Locate the cell with the specified text and output its [X, Y] center coordinate. 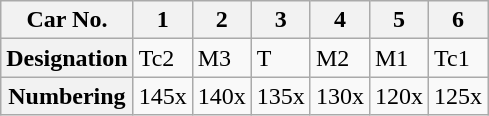
2 [222, 20]
M3 [222, 58]
T [280, 58]
3 [280, 20]
125x [458, 96]
Numbering [67, 96]
120x [398, 96]
Designation [67, 58]
130x [340, 96]
Tc1 [458, 58]
Car No. [67, 20]
1 [162, 20]
145x [162, 96]
M1 [398, 58]
4 [340, 20]
M2 [340, 58]
6 [458, 20]
5 [398, 20]
140x [222, 96]
Tc2 [162, 58]
135x [280, 96]
